Extract the (x, y) coordinate from the center of the cell holding the provided text.  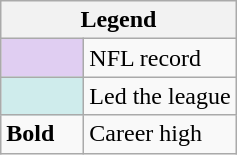
Career high (160, 134)
Bold (42, 134)
Legend (118, 20)
NFL record (160, 58)
Led the league (160, 96)
